Capture the cell that displays the provided text and extract its (x, y) central coordinate. 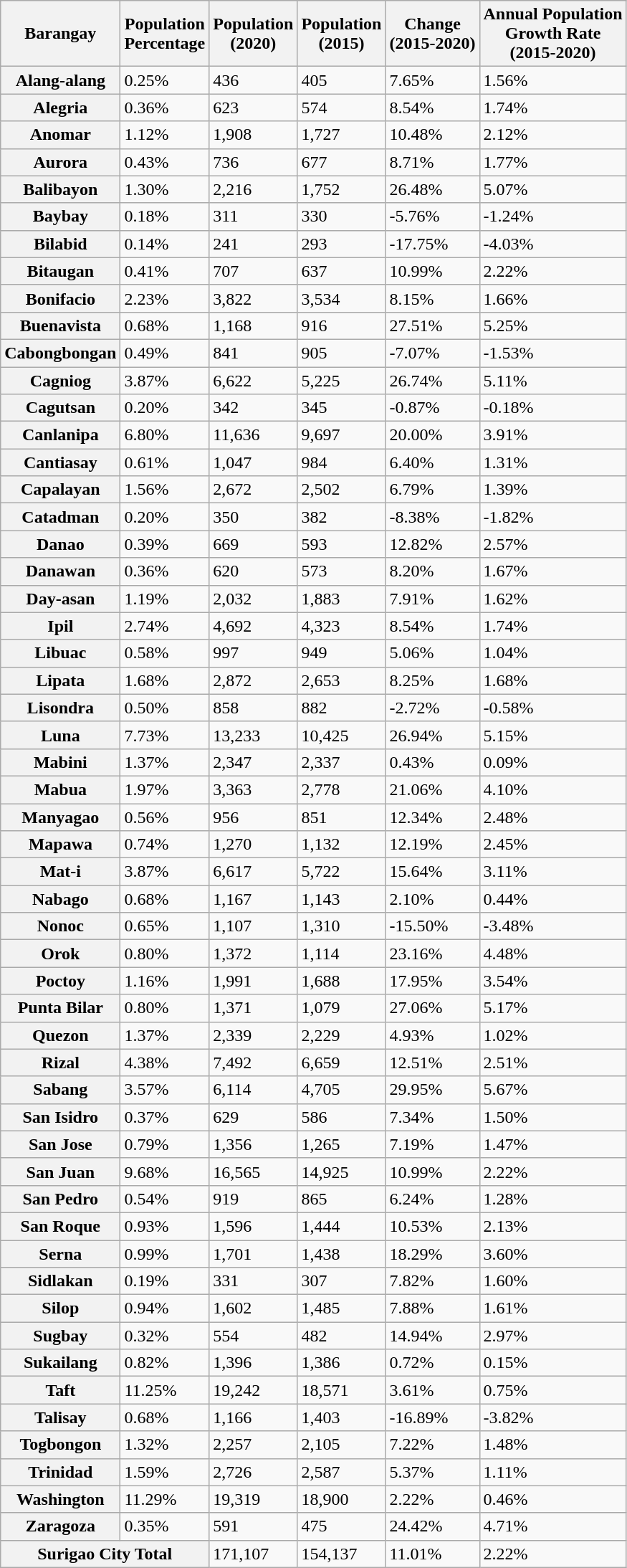
0.61% (165, 462)
1,438 (341, 1254)
2.74% (165, 626)
4.71% (553, 1526)
6,114 (254, 1090)
293 (341, 244)
2.45% (553, 845)
Trinidad (60, 1472)
949 (341, 653)
Mapawa (60, 845)
5.37% (433, 1472)
1,991 (254, 981)
21.06% (433, 789)
Day-asan (60, 599)
677 (341, 162)
2,347 (254, 762)
Population(2020) (254, 34)
956 (254, 817)
-0.87% (433, 408)
1,485 (341, 1308)
2,216 (254, 189)
27.51% (433, 326)
7,492 (254, 1063)
27.06% (433, 1008)
-16.89% (433, 1417)
-15.50% (433, 926)
Balibayon (60, 189)
1.61% (553, 1308)
10,425 (341, 735)
Bilabid (60, 244)
-1.53% (553, 353)
Cabongbongan (60, 353)
-0.18% (553, 408)
-1.82% (553, 517)
29.95% (433, 1090)
Taft (60, 1390)
554 (254, 1336)
16,565 (254, 1172)
0.15% (553, 1363)
1,143 (341, 899)
241 (254, 244)
1.39% (553, 490)
405 (341, 80)
Quezon (60, 1035)
5.15% (553, 735)
2,339 (254, 1035)
629 (254, 1117)
6,659 (341, 1063)
0.44% (553, 899)
Silop (60, 1308)
Luna (60, 735)
26.94% (433, 735)
350 (254, 517)
7.34% (433, 1117)
7.82% (433, 1281)
984 (341, 462)
2.12% (553, 135)
1,270 (254, 845)
10.48% (433, 135)
1,371 (254, 1008)
4,692 (254, 626)
1,602 (254, 1308)
9,697 (341, 435)
5,225 (341, 381)
Annual PopulationGrowth Rate(2015-2020) (553, 34)
382 (341, 517)
5,722 (341, 872)
8.20% (433, 571)
23.16% (433, 954)
-8.38% (433, 517)
11.25% (165, 1390)
2.48% (553, 817)
1,883 (341, 599)
9.68% (165, 1172)
882 (341, 708)
736 (254, 162)
0.09% (553, 762)
San Juan (60, 1172)
0.58% (165, 653)
593 (341, 544)
Danao (60, 544)
2,587 (341, 1472)
Cagniog (60, 381)
573 (341, 571)
San Pedro (60, 1199)
Punta Bilar (60, 1008)
330 (341, 217)
7.88% (433, 1308)
1,596 (254, 1226)
Capalayan (60, 490)
2,672 (254, 490)
-3.82% (553, 1417)
Cagutsan (60, 408)
1,356 (254, 1144)
2.97% (553, 1336)
4.10% (553, 789)
17.95% (433, 981)
Zaragoza (60, 1526)
669 (254, 544)
6.80% (165, 435)
Lipata (60, 680)
1.04% (553, 653)
0.75% (553, 1390)
Libuac (60, 653)
Alang-alang (60, 80)
2,257 (254, 1445)
0.41% (165, 271)
19,242 (254, 1390)
2.51% (553, 1063)
154,137 (341, 1554)
3,363 (254, 789)
11.29% (165, 1499)
1,688 (341, 981)
8.15% (433, 298)
Anomar (60, 135)
12.34% (433, 817)
0.65% (165, 926)
1,132 (341, 845)
1,310 (341, 926)
4.48% (553, 954)
5.17% (553, 1008)
1.62% (553, 599)
0.93% (165, 1226)
1.59% (165, 1472)
1,079 (341, 1008)
586 (341, 1117)
Serna (60, 1254)
0.25% (165, 80)
1.11% (553, 1472)
Sabang (60, 1090)
Surigao City Total (105, 1554)
905 (341, 353)
2,726 (254, 1472)
1,701 (254, 1254)
2,229 (341, 1035)
-0.58% (553, 708)
1.48% (553, 1445)
5.07% (553, 189)
2,337 (341, 762)
1.16% (165, 981)
2.13% (553, 1226)
1.12% (165, 135)
14,925 (341, 1172)
8.25% (433, 680)
4,705 (341, 1090)
345 (341, 408)
0.14% (165, 244)
436 (254, 80)
1,265 (341, 1144)
Talisay (60, 1417)
6.24% (433, 1199)
307 (341, 1281)
Bitaugan (60, 271)
Mabua (60, 789)
10.53% (433, 1226)
482 (341, 1336)
620 (254, 571)
1,168 (254, 326)
1.47% (553, 1144)
12.19% (433, 845)
Orok (60, 954)
623 (254, 108)
24.42% (433, 1526)
5.11% (553, 381)
0.46% (553, 1499)
19,319 (254, 1499)
1,444 (341, 1226)
20.00% (433, 435)
Baybay (60, 217)
Buenavista (60, 326)
0.94% (165, 1308)
865 (341, 1199)
2,653 (341, 680)
1,727 (341, 135)
1,386 (341, 1363)
342 (254, 408)
San Isidro (60, 1117)
2.23% (165, 298)
San Jose (60, 1144)
Cantiasay (60, 462)
1,372 (254, 954)
3,534 (341, 298)
7.65% (433, 80)
Lisondra (60, 708)
858 (254, 708)
1,167 (254, 899)
5.25% (553, 326)
3,822 (254, 298)
18,571 (341, 1390)
0.56% (165, 817)
26.74% (433, 381)
Alegria (60, 108)
1,107 (254, 926)
574 (341, 108)
3.61% (433, 1390)
0.82% (165, 1363)
0.49% (165, 353)
2.10% (433, 899)
0.39% (165, 544)
Sidlakan (60, 1281)
6,622 (254, 381)
-4.03% (553, 244)
1.77% (553, 162)
5.06% (433, 653)
1,114 (341, 954)
4.93% (433, 1035)
0.37% (165, 1117)
6,617 (254, 872)
7.73% (165, 735)
4.38% (165, 1063)
Rizal (60, 1063)
311 (254, 217)
0.35% (165, 1526)
1,396 (254, 1363)
1.60% (553, 1281)
Ipil (60, 626)
5.67% (553, 1090)
6.79% (433, 490)
0.19% (165, 1281)
1.31% (553, 462)
12.51% (433, 1063)
1,403 (341, 1417)
-3.48% (553, 926)
Catadman (60, 517)
13,233 (254, 735)
916 (341, 326)
Sugbay (60, 1336)
591 (254, 1526)
-17.75% (433, 244)
475 (341, 1526)
1.32% (165, 1445)
8.71% (433, 162)
1.30% (165, 189)
1.02% (553, 1035)
6.40% (433, 462)
7.22% (433, 1445)
1,166 (254, 1417)
171,107 (254, 1554)
1.50% (553, 1117)
4,323 (341, 626)
0.74% (165, 845)
Population(2015) (341, 34)
2,872 (254, 680)
0.54% (165, 1199)
0.32% (165, 1336)
-2.72% (433, 708)
26.48% (433, 189)
2,105 (341, 1445)
Canlanipa (60, 435)
841 (254, 353)
0.50% (165, 708)
997 (254, 653)
1.67% (553, 571)
-7.07% (433, 353)
0.18% (165, 217)
0.99% (165, 1254)
-5.76% (433, 217)
3.11% (553, 872)
Washington (60, 1499)
2.57% (553, 544)
1.97% (165, 789)
7.91% (433, 599)
Bonifacio (60, 298)
1.66% (553, 298)
-1.24% (553, 217)
San Roque (60, 1226)
15.64% (433, 872)
Sukailang (60, 1363)
Nonoc (60, 926)
3.91% (553, 435)
PopulationPercentage (165, 34)
Barangay (60, 34)
Mat-i (60, 872)
Poctoy (60, 981)
919 (254, 1199)
Aurora (60, 162)
1,908 (254, 135)
1.28% (553, 1199)
7.19% (433, 1144)
18,900 (341, 1499)
Change(2015-2020) (433, 34)
12.82% (433, 544)
637 (341, 271)
11,636 (254, 435)
0.79% (165, 1144)
3.57% (165, 1090)
Nabago (60, 899)
707 (254, 271)
3.60% (553, 1254)
Manyagao (60, 817)
2,778 (341, 789)
1,752 (341, 189)
851 (341, 817)
2,502 (341, 490)
Mabini (60, 762)
Togbongon (60, 1445)
Danawan (60, 571)
1,047 (254, 462)
14.94% (433, 1336)
2,032 (254, 599)
18.29% (433, 1254)
331 (254, 1281)
0.72% (433, 1363)
3.54% (553, 981)
1.19% (165, 599)
11.01% (433, 1554)
